Identify which cell holds the provided text, then report its (X, Y) central coordinate. 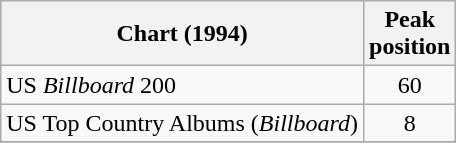
Peakposition (410, 34)
60 (410, 85)
US Billboard 200 (182, 85)
US Top Country Albums (Billboard) (182, 123)
Chart (1994) (182, 34)
8 (410, 123)
